Provide the (x, y) coordinate of the cell's center where the given text is located.  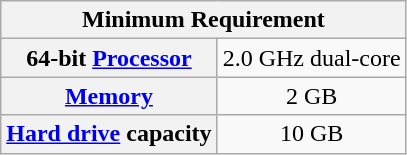
Minimum Requirement (204, 20)
64-bit Processor (109, 58)
2.0 GHz dual-core (312, 58)
2 GB (312, 96)
Hard drive capacity (109, 134)
Memory (109, 96)
10 GB (312, 134)
